Provide the (X, Y) coordinate of the cell's center where the given text is located.  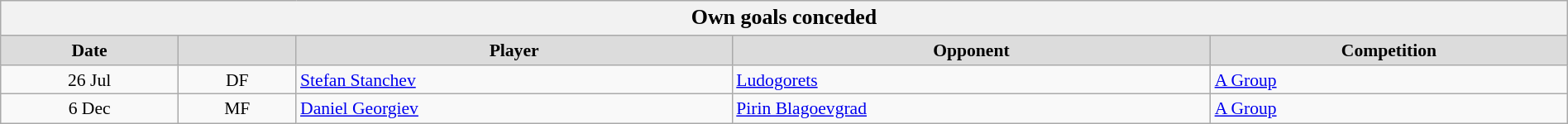
DF (237, 80)
Own goals conceded (784, 18)
26 Jul (89, 80)
Pirin Blagoevgrad (971, 109)
Date (89, 50)
Player (514, 50)
Opponent (971, 50)
MF (237, 109)
Competition (1389, 50)
Daniel Georgiev (514, 109)
6 Dec (89, 109)
Ludogorets (971, 80)
Stefan Stanchev (514, 80)
